Provide the [x, y] coordinate of the cell's center where the given text is located.  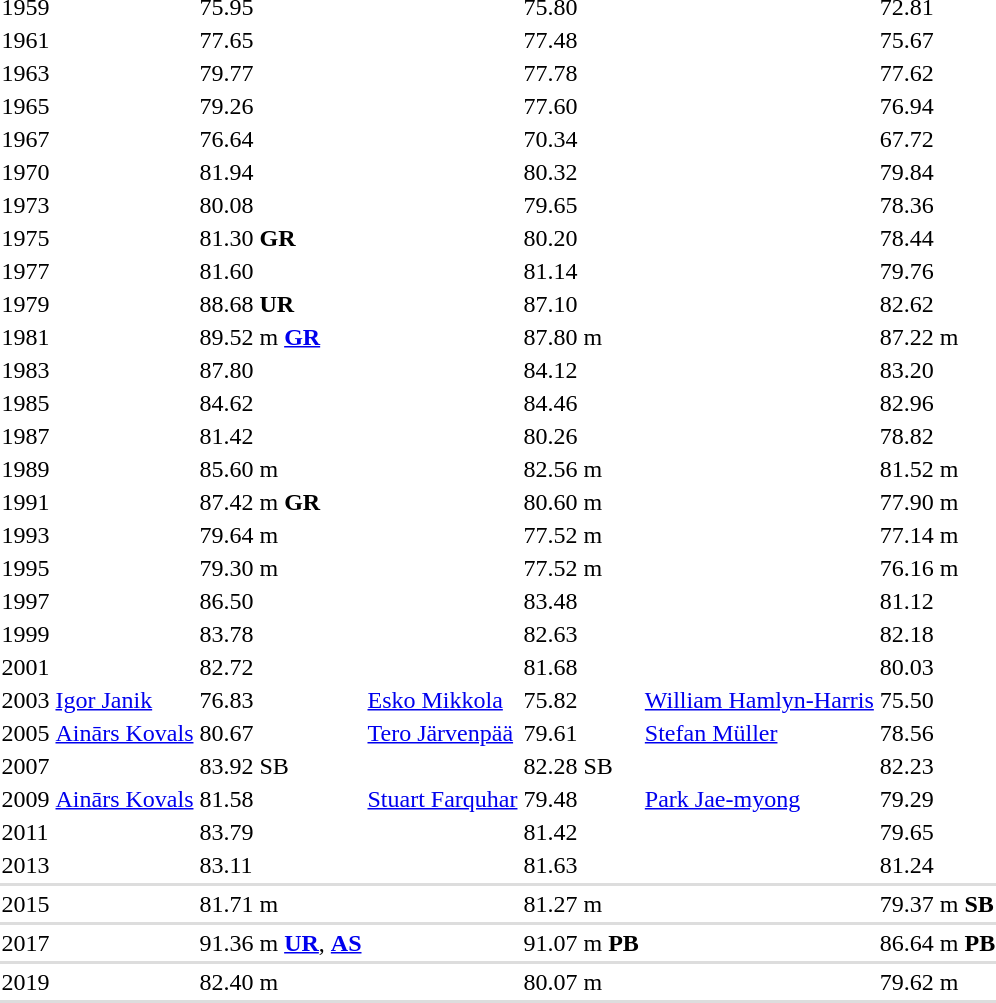
75.82 [581, 700]
84.62 [280, 403]
77.78 [581, 73]
88.68 UR [280, 304]
Stefan Müller [759, 733]
2003 [26, 700]
Tero Järvenpää [442, 733]
1981 [26, 337]
2009 [26, 799]
84.12 [581, 370]
85.60 m [280, 469]
87.22 m [937, 337]
2013 [26, 865]
Esko Mikkola [442, 700]
1963 [26, 73]
83.78 [280, 634]
81.52 m [937, 469]
91.36 m UR, AS [280, 943]
81.68 [581, 667]
2005 [26, 733]
82.23 [937, 766]
79.29 [937, 799]
82.96 [937, 403]
81.14 [581, 271]
79.62 m [937, 982]
81.60 [280, 271]
1975 [26, 238]
1989 [26, 469]
Stuart Farquhar [442, 799]
2007 [26, 766]
81.71 m [280, 904]
William Hamlyn-Harris [759, 700]
83.79 [280, 832]
76.94 [937, 106]
2017 [26, 943]
77.60 [581, 106]
81.58 [280, 799]
1995 [26, 568]
87.10 [581, 304]
2019 [26, 982]
82.18 [937, 634]
80.60 m [581, 502]
1987 [26, 436]
81.12 [937, 601]
82.63 [581, 634]
83.92 SB [280, 766]
79.37 m SB [937, 904]
79.84 [937, 172]
1991 [26, 502]
70.34 [581, 139]
79.26 [280, 106]
78.44 [937, 238]
81.24 [937, 865]
79.77 [280, 73]
79.30 m [280, 568]
81.63 [581, 865]
77.14 m [937, 535]
75.50 [937, 700]
83.11 [280, 865]
78.36 [937, 205]
77.62 [937, 73]
1999 [26, 634]
87.80 m [581, 337]
83.48 [581, 601]
79.64 m [280, 535]
80.08 [280, 205]
84.46 [581, 403]
86.64 m PB [937, 943]
77.90 m [937, 502]
1977 [26, 271]
82.72 [280, 667]
1973 [26, 205]
1965 [26, 106]
1993 [26, 535]
1967 [26, 139]
81.30 GR [280, 238]
86.50 [280, 601]
77.65 [280, 40]
1985 [26, 403]
80.07 m [581, 982]
79.76 [937, 271]
78.56 [937, 733]
Igor Janik [124, 700]
67.72 [937, 139]
1983 [26, 370]
1961 [26, 40]
78.82 [937, 436]
80.26 [581, 436]
80.67 [280, 733]
91.07 m PB [581, 943]
1970 [26, 172]
80.03 [937, 667]
1997 [26, 601]
76.16 m [937, 568]
87.80 [280, 370]
79.48 [581, 799]
82.56 m [581, 469]
87.42 m GR [280, 502]
Park Jae-myong [759, 799]
76.83 [280, 700]
75.67 [937, 40]
80.20 [581, 238]
81.27 m [581, 904]
79.61 [581, 733]
82.28 SB [581, 766]
2011 [26, 832]
81.94 [280, 172]
77.48 [581, 40]
2015 [26, 904]
82.40 m [280, 982]
76.64 [280, 139]
82.62 [937, 304]
1979 [26, 304]
89.52 m GR [280, 337]
83.20 [937, 370]
80.32 [581, 172]
2001 [26, 667]
